Return [X, Y] of the center of cell containing provided text 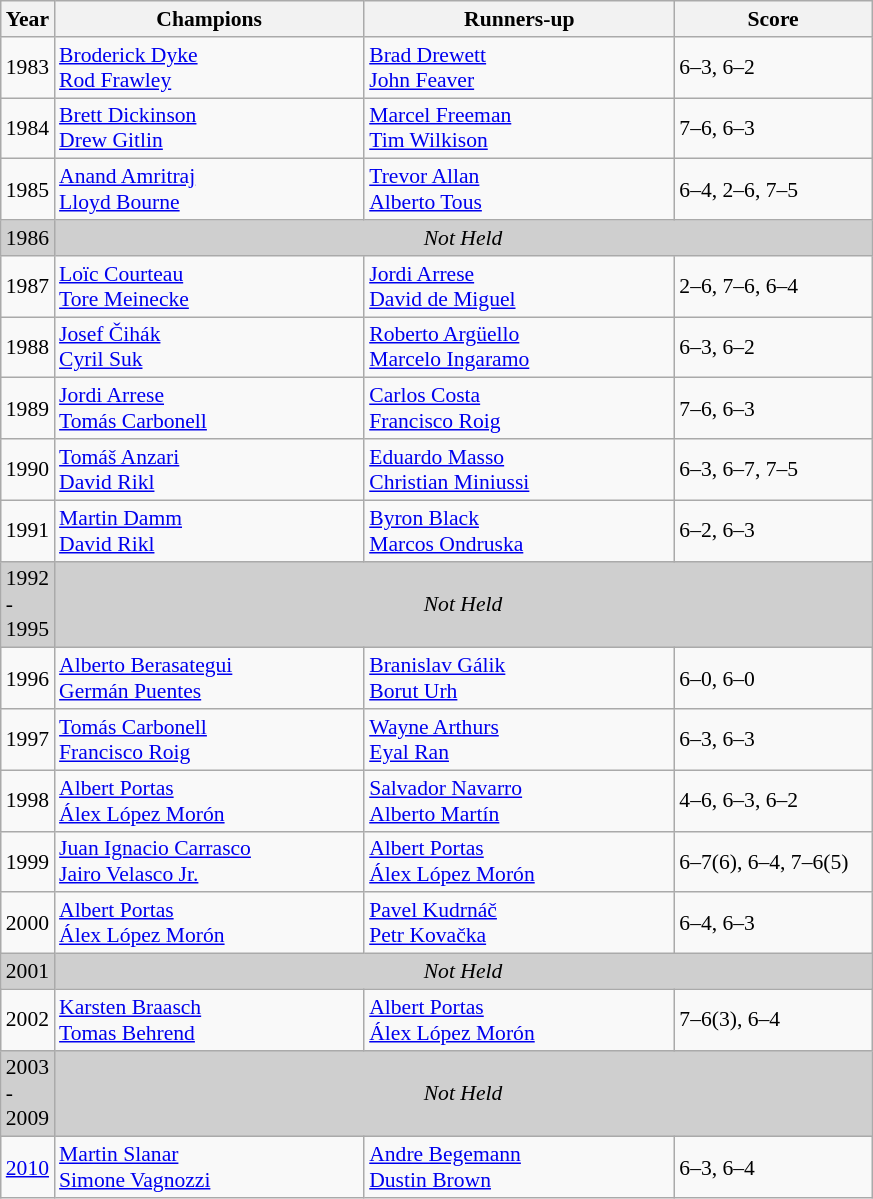
Byron Black Marcos Ondruska [519, 530]
4–6, 6–3, 6–2 [773, 800]
6–7(6), 6–4, 7–6(5) [773, 862]
Josef Čihák Cyril Suk [209, 348]
Wayne Arthurs Eyal Ran [519, 740]
Score [773, 19]
2003-2009 [28, 1094]
2001 [28, 972]
1989 [28, 408]
Trevor Allan Alberto Tous [519, 190]
Tomáš Anzari David Rikl [209, 470]
Jordi Arrese David de Miguel [519, 286]
1990 [28, 470]
Tomás Carbonell Francisco Roig [209, 740]
2010 [28, 1168]
Year [28, 19]
Martin Damm David Rikl [209, 530]
Branislav Gálik Borut Urh [519, 678]
1999 [28, 862]
2000 [28, 924]
6–0, 6–0 [773, 678]
6–4, 6–3 [773, 924]
Alberto Berasategui Germán Puentes [209, 678]
1987 [28, 286]
1988 [28, 348]
6–3, 6–4 [773, 1168]
Broderick Dyke Rod Frawley [209, 68]
Karsten Braasch Tomas Behrend [209, 1020]
Salvador Navarro Alberto Martín [519, 800]
1997 [28, 740]
Carlos Costa Francisco Roig [519, 408]
Brad Drewett John Feaver [519, 68]
2002 [28, 1020]
1986 [28, 238]
6–3, 6–3 [773, 740]
7–6(3), 6–4 [773, 1020]
Marcel Freeman Tim Wilkison [519, 128]
Pavel Kudrnáč Petr Kovačka [519, 924]
Martin Slanar Simone Vagnozzi [209, 1168]
Andre Begemann Dustin Brown [519, 1168]
Runners-up [519, 19]
Jordi Arrese Tomás Carbonell [209, 408]
1983 [28, 68]
1998 [28, 800]
1991 [28, 530]
1996 [28, 678]
6–2, 6–3 [773, 530]
Roberto Argüello Marcelo Ingaramo [519, 348]
Eduardo Masso Christian Miniussi [519, 470]
1985 [28, 190]
2–6, 7–6, 6–4 [773, 286]
1992-1995 [28, 604]
Anand Amritraj Lloyd Bourne [209, 190]
6–4, 2–6, 7–5 [773, 190]
Champions [209, 19]
6–3, 6–7, 7–5 [773, 470]
Juan Ignacio Carrasco Jairo Velasco Jr. [209, 862]
Loïc Courteau Tore Meinecke [209, 286]
1984 [28, 128]
Brett Dickinson Drew Gitlin [209, 128]
